Extract the [x, y] coordinate from the center of the cell holding the provided text.  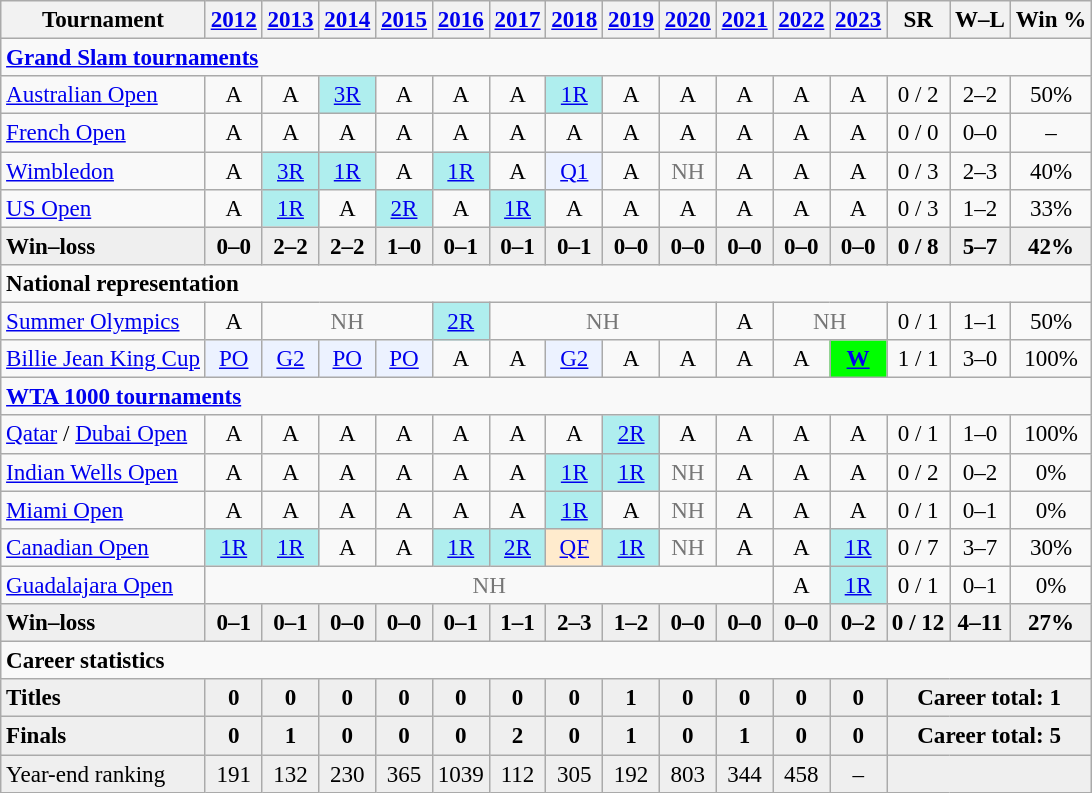
2013 [290, 20]
2019 [632, 20]
0 / 8 [918, 246]
1039 [460, 774]
344 [744, 774]
365 [404, 774]
2017 [518, 20]
0 / 0 [918, 133]
2022 [802, 20]
Billie Jean King Cup [104, 359]
42% [1050, 246]
Summer Olympics [104, 322]
2012 [234, 20]
2 [518, 736]
230 [348, 774]
QF [574, 548]
458 [802, 774]
French Open [104, 133]
305 [574, 774]
National representation [546, 284]
2023 [858, 20]
Career total: 5 [990, 736]
Career total: 1 [990, 698]
2016 [460, 20]
Career statistics [546, 661]
Grand Slam tournaments [546, 58]
2021 [744, 20]
30% [1050, 548]
Canadian Open [104, 548]
SR [918, 20]
2018 [574, 20]
112 [518, 774]
Australian Open [104, 95]
0 / 7 [918, 548]
33% [1050, 209]
0 / 12 [918, 623]
Tournament [104, 20]
W–L [980, 20]
Win % [1050, 20]
2020 [688, 20]
3–0 [980, 359]
Titles [104, 698]
2014 [348, 20]
2015 [404, 20]
132 [290, 774]
40% [1050, 171]
1 / 1 [918, 359]
4–11 [980, 623]
Finals [104, 736]
3–7 [980, 548]
Q1 [574, 171]
US Open [104, 209]
Indian Wells Open [104, 472]
191 [234, 774]
192 [632, 774]
Wimbledon [104, 171]
27% [1050, 623]
W [858, 359]
Year-end ranking [104, 774]
Qatar / Dubai Open [104, 435]
Guadalajara Open [104, 585]
5–7 [980, 246]
Miami Open [104, 510]
WTA 1000 tournaments [546, 397]
803 [688, 774]
